Locate the cell with the specified text and output its (X, Y) center coordinate. 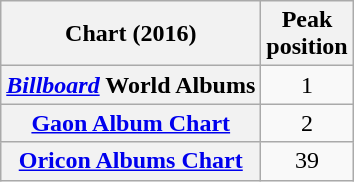
1 (307, 85)
2 (307, 123)
39 (307, 161)
Billboard World Albums (131, 85)
Peakposition (307, 34)
Gaon Album Chart (131, 123)
Oricon Albums Chart (131, 161)
Chart (2016) (131, 34)
